Output the (X, Y) coordinate of the center of the cell containing the given text.  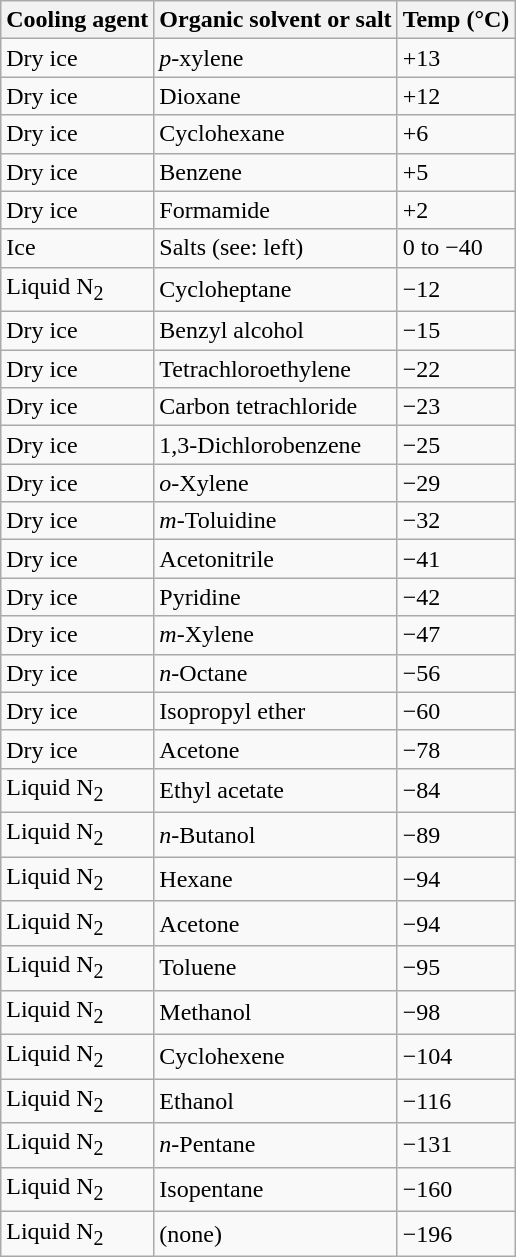
+5 (456, 172)
−160 (456, 1189)
−56 (456, 673)
Ice (78, 248)
p-xylene (276, 58)
−196 (456, 1234)
−29 (456, 483)
m-Toluidine (276, 521)
Ethyl acetate (276, 790)
−42 (456, 597)
−84 (456, 790)
m-Xylene (276, 635)
−104 (456, 1056)
−12 (456, 289)
Dioxane (276, 96)
Tetrachloroethylene (276, 369)
Organic solvent or salt (276, 20)
Toluene (276, 968)
−95 (456, 968)
−60 (456, 711)
+13 (456, 58)
−98 (456, 1012)
+12 (456, 96)
Formamide (276, 210)
−22 (456, 369)
−41 (456, 559)
Cooling agent (78, 20)
−15 (456, 331)
Cyclohexene (276, 1056)
−47 (456, 635)
Pyridine (276, 597)
−78 (456, 749)
+6 (456, 134)
Isopropyl ether (276, 711)
Methanol (276, 1012)
(none) (276, 1234)
−32 (456, 521)
0 to −40 (456, 248)
1,3-Dichlorobenzene (276, 445)
−23 (456, 407)
n-Octane (276, 673)
−131 (456, 1145)
−25 (456, 445)
Benzene (276, 172)
n-Pentane (276, 1145)
o-Xylene (276, 483)
Benzyl alcohol (276, 331)
Hexane (276, 879)
Ethanol (276, 1101)
n-Butanol (276, 835)
Cycloheptane (276, 289)
Salts (see: left) (276, 248)
+2 (456, 210)
Carbon tetrachloride (276, 407)
Cyclohexane (276, 134)
Temp (°C) (456, 20)
−89 (456, 835)
Acetonitrile (276, 559)
Isopentane (276, 1189)
−116 (456, 1101)
